Output the [x, y] coordinate of the center of the cell containing the given text.  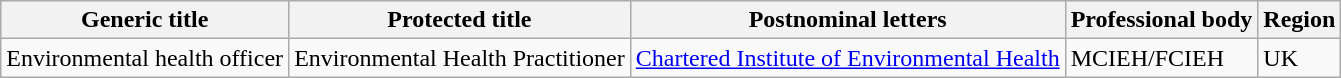
Protected title [460, 20]
Environmental health officer [145, 58]
MCIEH/FCIEH [1162, 58]
Region [1300, 20]
Chartered Institute of Environmental Health [848, 58]
Environmental Health Practitioner [460, 58]
Generic title [145, 20]
UK [1300, 58]
Postnominal letters [848, 20]
Professional body [1162, 20]
